Identify which cell holds the provided text, then report its (x, y) central coordinate. 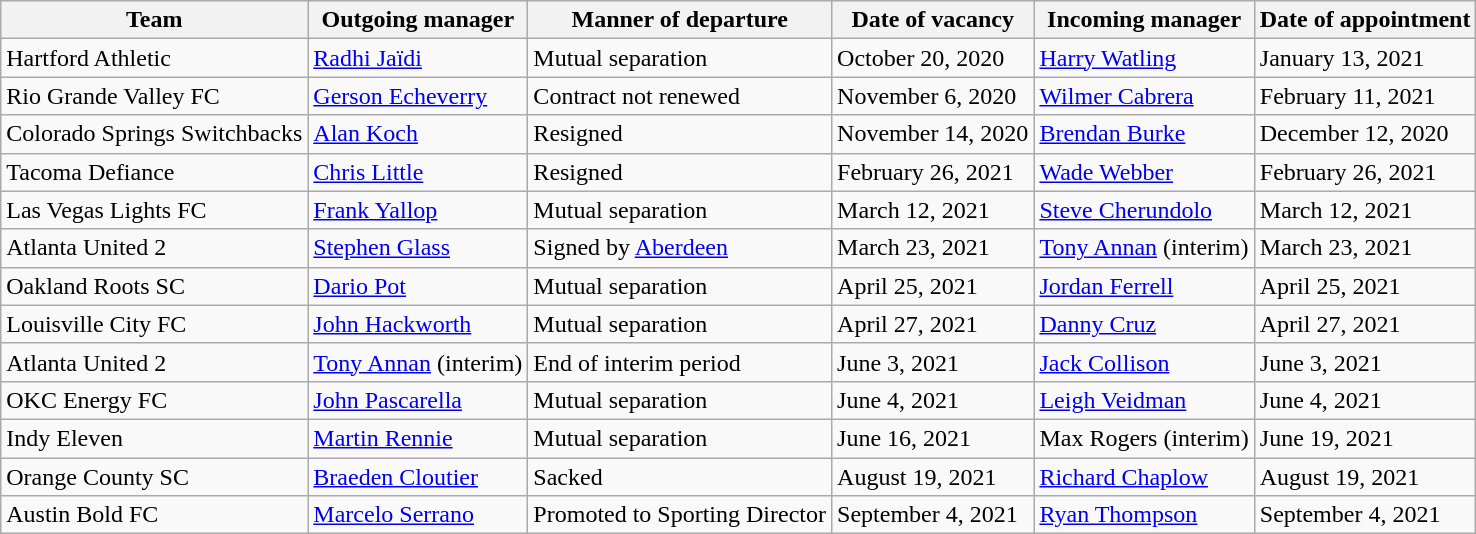
Tacoma Defiance (154, 172)
Outgoing manager (418, 20)
Louisville City FC (154, 324)
Frank Yallop (418, 210)
Las Vegas Lights FC (154, 210)
Date of vacancy (933, 20)
November 14, 2020 (933, 134)
Austin Bold FC (154, 515)
John Hackworth (418, 324)
Oakland Roots SC (154, 286)
Dario Pot (418, 286)
Contract not renewed (680, 96)
Jordan Ferrell (1144, 286)
June 19, 2021 (1365, 438)
Indy Eleven (154, 438)
Hartford Athletic (154, 58)
End of interim period (680, 362)
January 13, 2021 (1365, 58)
Steve Cherundolo (1144, 210)
Wilmer Cabrera (1144, 96)
Marcelo Serrano (418, 515)
Incoming manager (1144, 20)
Harry Watling (1144, 58)
June 16, 2021 (933, 438)
Team (154, 20)
Signed by Aberdeen (680, 248)
Wade Webber (1144, 172)
Alan Koch (418, 134)
December 12, 2020 (1365, 134)
February 11, 2021 (1365, 96)
November 6, 2020 (933, 96)
Rio Grande Valley FC (154, 96)
Braeden Cloutier (418, 477)
Brendan Burke (1144, 134)
Sacked (680, 477)
October 20, 2020 (933, 58)
Richard Chaplow (1144, 477)
Colorado Springs Switchbacks (154, 134)
Martin Rennie (418, 438)
Stephen Glass (418, 248)
Date of appointment (1365, 20)
Promoted to Sporting Director (680, 515)
John Pascarella (418, 400)
Leigh Veidman (1144, 400)
Manner of departure (680, 20)
OKC Energy FC (154, 400)
Orange County SC (154, 477)
Radhi Jaïdi (418, 58)
Ryan Thompson (1144, 515)
Gerson Echeverry (418, 96)
Danny Cruz (1144, 324)
Chris Little (418, 172)
Max Rogers (interim) (1144, 438)
Jack Collison (1144, 362)
